Search for the cell housing the specified text and yield its (X, Y) center coordinate. 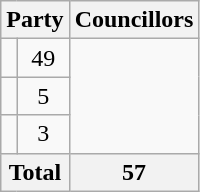
Total (35, 172)
5 (43, 96)
Party (35, 20)
3 (43, 134)
57 (134, 172)
49 (43, 58)
Councillors (134, 20)
